Find where the given text appears and provide that cell's center as (x, y) coordinate. 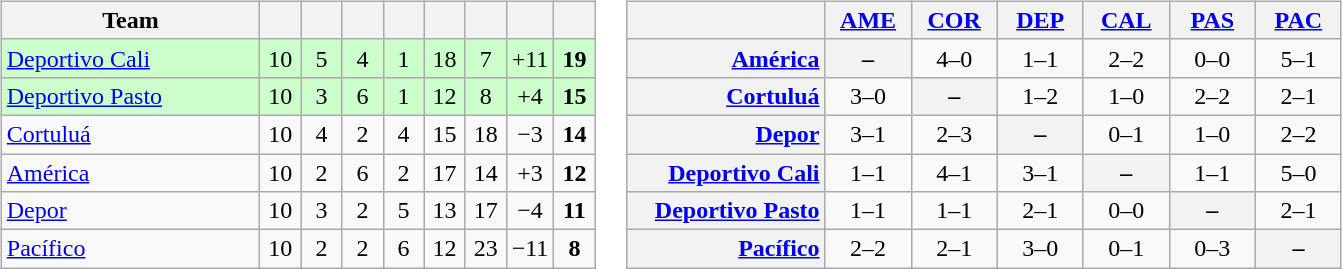
4–0 (954, 58)
PAS (1212, 20)
−4 (530, 211)
1–2 (1040, 96)
23 (486, 249)
+3 (530, 173)
AME (868, 20)
7 (486, 58)
5–1 (1298, 58)
2–3 (954, 134)
CAL (1126, 20)
5–0 (1298, 173)
4–1 (954, 173)
−3 (530, 134)
11 (574, 211)
+4 (530, 96)
13 (444, 211)
0–3 (1212, 249)
19 (574, 58)
PAC (1298, 20)
+11 (530, 58)
COR (954, 20)
Team (130, 20)
DEP (1040, 20)
−11 (530, 249)
